Determine the (x, y) coordinate at the center of the cell enclosing the given text.  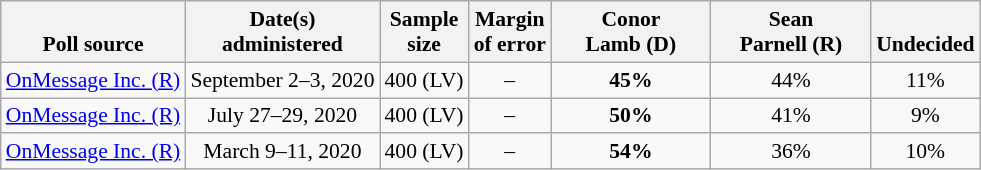
March 9–11, 2020 (282, 152)
Samplesize (424, 32)
36% (791, 152)
54% (631, 152)
SeanParnell (R) (791, 32)
45% (631, 80)
50% (631, 116)
9% (925, 116)
ConorLamb (D) (631, 32)
September 2–3, 2020 (282, 80)
10% (925, 152)
44% (791, 80)
Marginof error (510, 32)
11% (925, 80)
Undecided (925, 32)
July 27–29, 2020 (282, 116)
Date(s)administered (282, 32)
41% (791, 116)
Poll source (94, 32)
